Output the (x, y) coordinate of the center of the cell containing the given text.  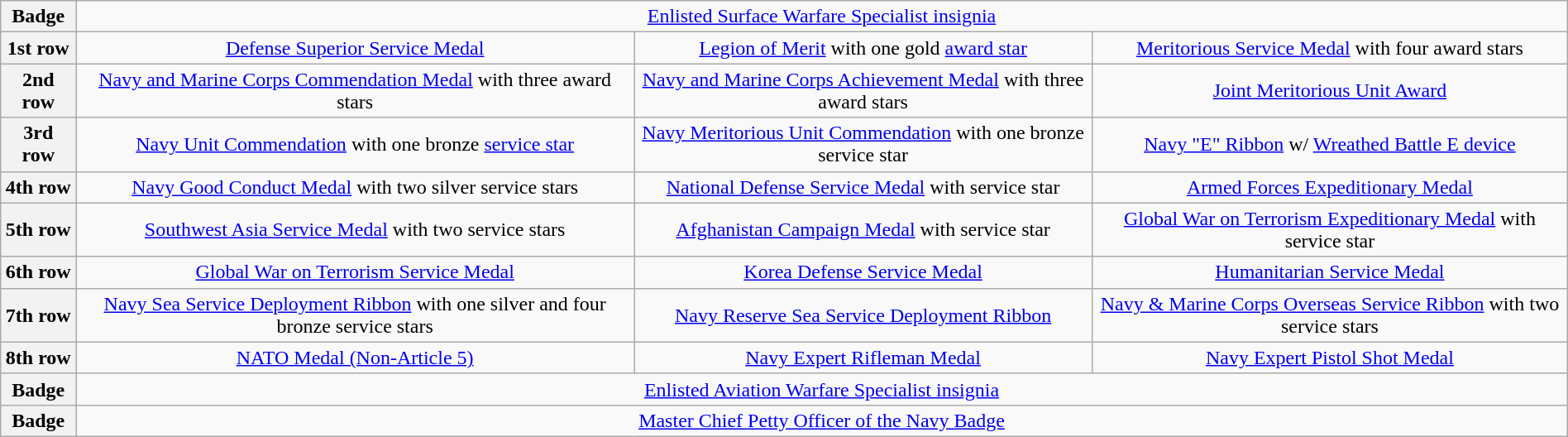
Navy & Marine Corps Overseas Service Ribbon with two service stars (1330, 315)
Navy Unit Commendation with one bronze service star (356, 144)
4th row (38, 187)
Navy Expert Rifleman Medal (863, 358)
Navy "E" Ribbon w/ Wreathed Battle E device (1330, 144)
Southwest Asia Service Medal with two service stars (356, 230)
NATO Medal (Non-Article 5) (356, 358)
Navy Sea Service Deployment Ribbon with one silver and four bronze service stars (356, 315)
Defense Superior Service Medal (356, 48)
Humanitarian Service Medal (1330, 272)
Navy Meritorious Unit Commendation with one bronze service star (863, 144)
Enlisted Surface Warfare Specialist insignia (822, 17)
Enlisted Aviation Warfare Specialist insignia (822, 389)
Navy Good Conduct Medal with two silver service stars (356, 187)
Afghanistan Campaign Medal with service star (863, 230)
Global War on Terrorism Expeditionary Medal with service star (1330, 230)
5th row (38, 230)
Navy Reserve Sea Service Deployment Ribbon (863, 315)
8th row (38, 358)
Navy and Marine Corps Achievement Medal with three award stars (863, 91)
7th row (38, 315)
National Defense Service Medal with service star (863, 187)
Navy Expert Pistol Shot Medal (1330, 358)
2nd row (38, 91)
Armed Forces Expeditionary Medal (1330, 187)
1st row (38, 48)
Global War on Terrorism Service Medal (356, 272)
Korea Defense Service Medal (863, 272)
Master Chief Petty Officer of the Navy Badge (822, 420)
Legion of Merit with one gold award star (863, 48)
Navy and Marine Corps Commendation Medal with three award stars (356, 91)
3rd row (38, 144)
Meritorious Service Medal with four award stars (1330, 48)
6th row (38, 272)
Joint Meritorious Unit Award (1330, 91)
